Detect which cell encompasses the target text, then output its [x, y] center coordinate. 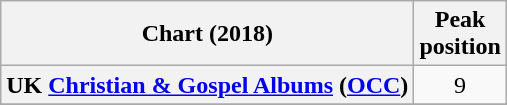
Peak position [460, 34]
Chart (2018) [208, 34]
9 [460, 85]
UK Christian & Gospel Albums (OCC) [208, 85]
